For the text-containing cell, return its midpoint in [x, y] coordinate format. 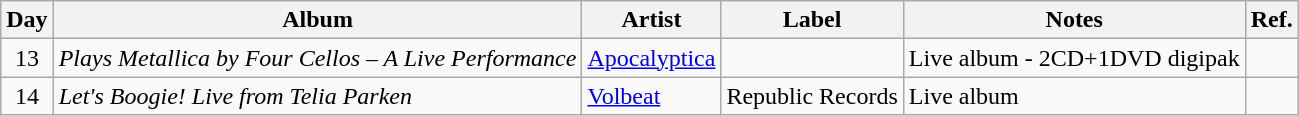
Republic Records [812, 96]
Label [812, 20]
Ref. [1272, 20]
Artist [652, 20]
Notes [1074, 20]
Apocalyptica [652, 58]
Album [318, 20]
Plays Metallica by Four Cellos – A Live Performance [318, 58]
Day [27, 20]
Live album - 2CD+1DVD digipak [1074, 58]
13 [27, 58]
Let's Boogie! Live from Telia Parken [318, 96]
14 [27, 96]
Volbeat [652, 96]
Live album [1074, 96]
